Scan for the cell matching the given text and deliver its (X, Y) coordinate at center. 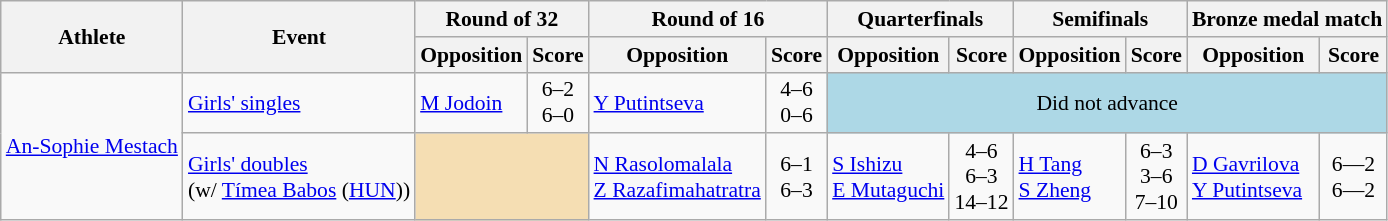
6–16–3 (796, 178)
H Tang S Zheng (1070, 178)
4–66–314–12 (981, 178)
M Jodoin (471, 102)
4–60–6 (796, 102)
An-Sophie Mestach (92, 146)
Round of 32 (502, 19)
6–33–67–10 (1156, 178)
Y Putintseva (678, 102)
Did not advance (1107, 102)
Girls' doubles(w/ Tímea Babos (HUN)) (299, 178)
Semifinals (1100, 19)
Bronze medal match (1287, 19)
S Ishizu E Mutaguchi (888, 178)
Athlete (92, 36)
D Gavrilova Y Putintseva (1254, 178)
Round of 16 (708, 19)
Quarterfinals (920, 19)
N Rasolomalala Z Razafimahatratra (678, 178)
Event (299, 36)
6—26—2 (1354, 178)
Girls' singles (299, 102)
6–26–0 (558, 102)
